Detect which cell encompasses the target text, then output its [x, y] center coordinate. 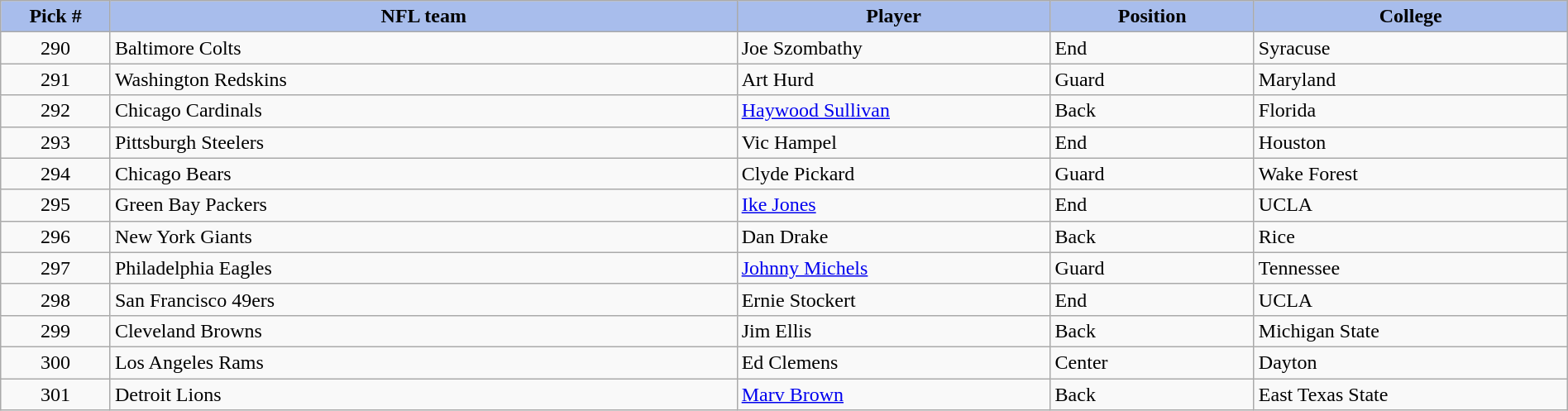
Johnny Michels [893, 268]
San Francisco 49ers [423, 299]
Clyde Pickard [893, 174]
East Texas State [1411, 394]
Pick # [56, 17]
Chicago Cardinals [423, 111]
Cleveland Browns [423, 331]
290 [56, 48]
Chicago Bears [423, 174]
Syracuse [1411, 48]
300 [56, 362]
Joe Szombathy [893, 48]
NFL team [423, 17]
Washington Redskins [423, 79]
Detroit Lions [423, 394]
295 [56, 205]
Position [1152, 17]
Marv Brown [893, 394]
298 [56, 299]
Player [893, 17]
296 [56, 237]
297 [56, 268]
Green Bay Packers [423, 205]
Ernie Stockert [893, 299]
Ike Jones [893, 205]
299 [56, 331]
Dan Drake [893, 237]
Rice [1411, 237]
Jim Ellis [893, 331]
Vic Hampel [893, 142]
293 [56, 142]
Center [1152, 362]
301 [56, 394]
Pittsburgh Steelers [423, 142]
Dayton [1411, 362]
294 [56, 174]
Houston [1411, 142]
Philadelphia Eagles [423, 268]
Wake Forest [1411, 174]
292 [56, 111]
College [1411, 17]
Michigan State [1411, 331]
New York Giants [423, 237]
Ed Clemens [893, 362]
Tennessee [1411, 268]
Art Hurd [893, 79]
291 [56, 79]
Maryland [1411, 79]
Haywood Sullivan [893, 111]
Los Angeles Rams [423, 362]
Florida [1411, 111]
Baltimore Colts [423, 48]
